Return (X, Y) of the center of cell containing provided text 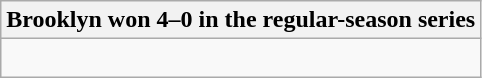
Brooklyn won 4–0 in the regular-season series (241, 20)
